Return [x, y] of the center of cell containing provided text 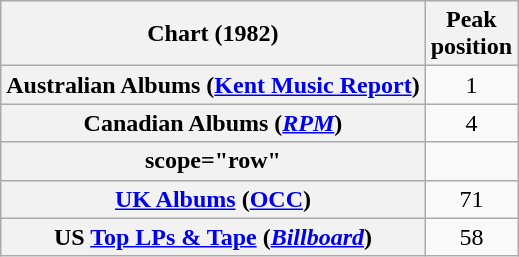
Canadian Albums (RPM) [213, 123]
US Top LPs & Tape (Billboard) [213, 237]
UK Albums (OCC) [213, 199]
Chart (1982) [213, 34]
Australian Albums (Kent Music Report) [213, 85]
71 [471, 199]
scope="row" [213, 161]
Peakposition [471, 34]
1 [471, 85]
58 [471, 237]
4 [471, 123]
